Detect which cell encompasses the target text, then output its [x, y] center coordinate. 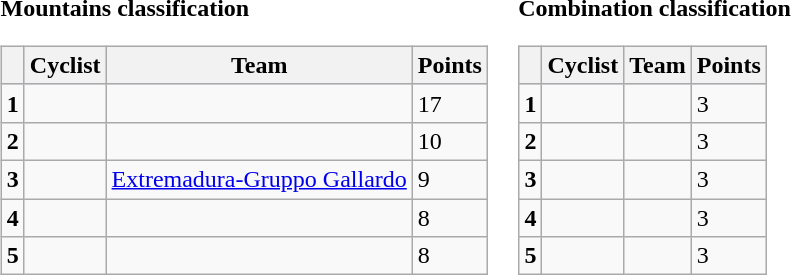
10 [450, 141]
9 [450, 179]
Extremadura-Gruppo Gallardo [259, 179]
17 [450, 103]
